Find where the given text appears and provide that cell's center as [x, y] coordinate. 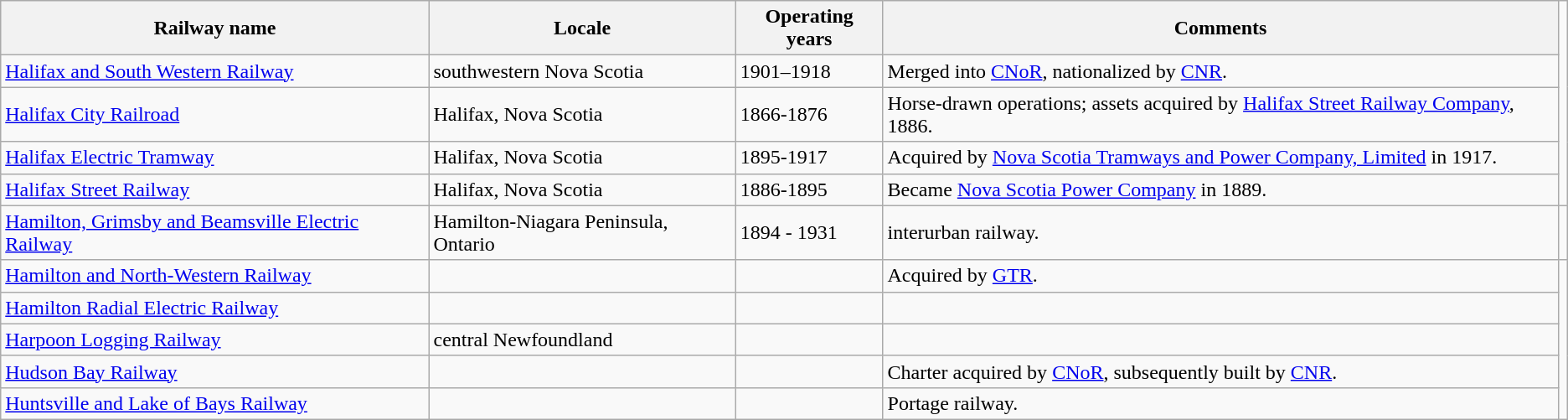
Became Nova Scotia Power Company in 1889. [1220, 189]
Acquired by GTR. [1220, 276]
Acquired by Nova Scotia Tramways and Power Company, Limited in 1917. [1220, 158]
Portage railway. [1220, 403]
1866-1876 [809, 114]
Locale [582, 29]
1901–1918 [809, 71]
Harpoon Logging Railway [214, 340]
Halifax Electric Tramway [214, 158]
Huntsville and Lake of Bays Railway [214, 403]
Hudson Bay Railway [214, 371]
Railway name [214, 29]
Hamilton-Niagara Peninsula, Ontario [582, 233]
Hamilton, Grimsby and Beamsville Electric Railway [214, 233]
southwestern Nova Scotia [582, 71]
Hamilton Radial Electric Railway [214, 308]
Merged into CNoR, nationalized by CNR. [1220, 71]
Halifax Street Railway [214, 189]
1894 - 1931 [809, 233]
1886-1895 [809, 189]
central Newfoundland [582, 340]
interurban railway. [1220, 233]
Halifax and South Western Railway [214, 71]
Horse-drawn operations; assets acquired by Halifax Street Railway Company, 1886. [1220, 114]
Halifax City Railroad [214, 114]
Comments [1220, 29]
Operating years [809, 29]
1895-1917 [809, 158]
Charter acquired by CNoR, subsequently built by CNR. [1220, 371]
Hamilton and North-Western Railway [214, 276]
